From the cell containing the given text, extract its center point as [x, y] coordinate. 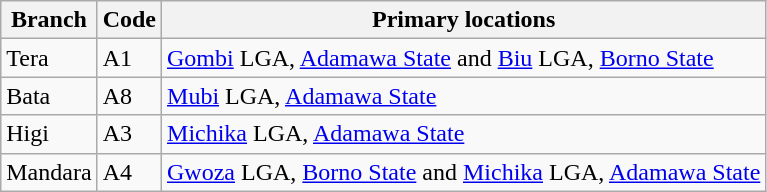
Branch [49, 20]
A4 [129, 172]
A8 [129, 96]
Mubi LGA, Adamawa State [464, 96]
A1 [129, 58]
Tera [49, 58]
Mandara [49, 172]
A3 [129, 134]
Bata [49, 96]
Higi [49, 134]
Gwoza LGA, Borno State and Michika LGA, Adamawa State [464, 172]
Code [129, 20]
Gombi LGA, Adamawa State and Biu LGA, Borno State [464, 58]
Primary locations [464, 20]
Michika LGA, Adamawa State [464, 134]
